Extract the [X, Y] coordinate from the center of the cell holding the provided text.  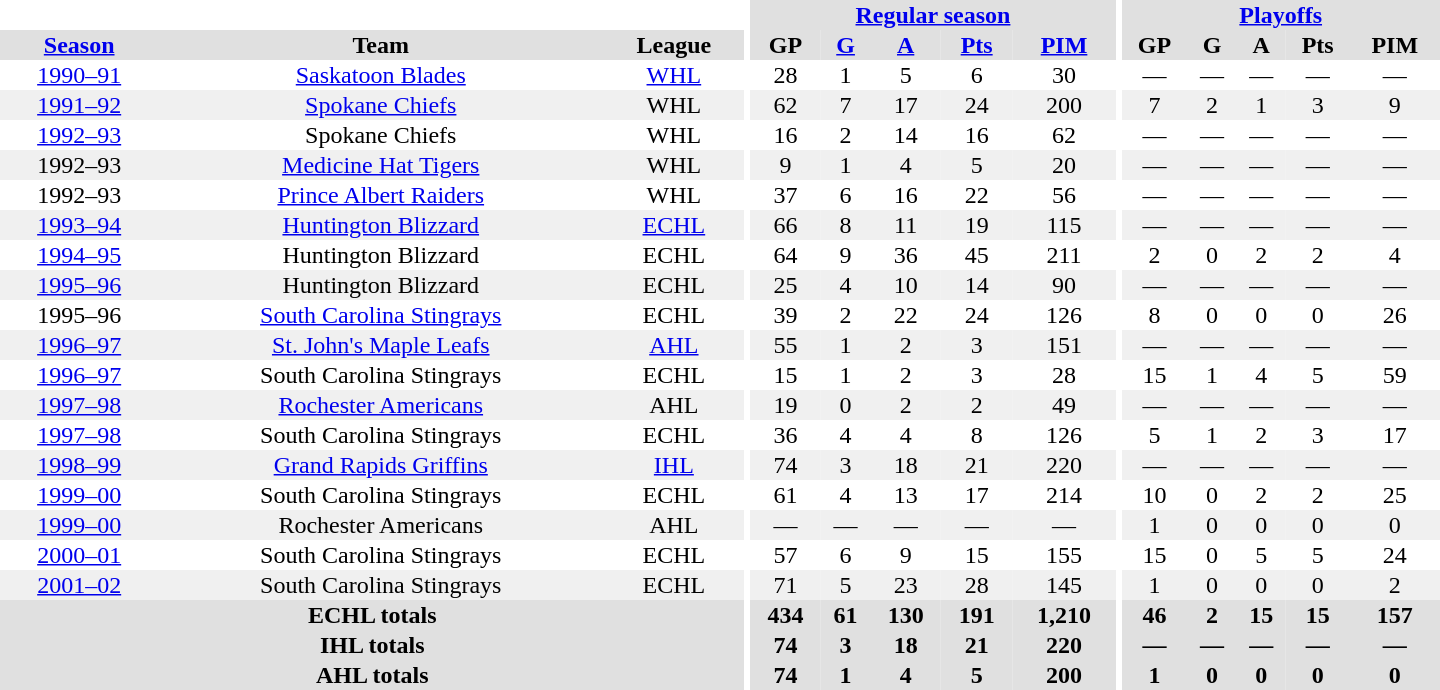
46 [1154, 615]
AHL totals [372, 675]
Prince Albert Raiders [380, 195]
1994–95 [79, 255]
League [674, 45]
37 [786, 195]
64 [786, 255]
151 [1064, 345]
157 [1394, 615]
214 [1064, 495]
1990–91 [79, 75]
30 [1064, 75]
39 [786, 315]
211 [1064, 255]
66 [786, 225]
26 [1394, 315]
Regular season [933, 15]
434 [786, 615]
20 [1064, 165]
Grand Rapids Griffins [380, 465]
Saskatoon Blades [380, 75]
IHL [674, 465]
191 [976, 615]
Team [380, 45]
55 [786, 345]
2000–01 [79, 555]
1993–94 [79, 225]
49 [1064, 405]
59 [1394, 375]
1,210 [1064, 615]
Playoffs [1280, 15]
IHL totals [372, 645]
13 [906, 495]
2001–02 [79, 585]
115 [1064, 225]
Season [79, 45]
130 [906, 615]
ECHL totals [372, 615]
Medicine Hat Tigers [380, 165]
57 [786, 555]
90 [1064, 285]
23 [906, 585]
1991–92 [79, 105]
St. John's Maple Leafs [380, 345]
71 [786, 585]
56 [1064, 195]
1998–99 [79, 465]
11 [906, 225]
145 [1064, 585]
155 [1064, 555]
45 [976, 255]
